Pinpoint the cell where the given text exists, returning its [x, y] midpoint coordinate. 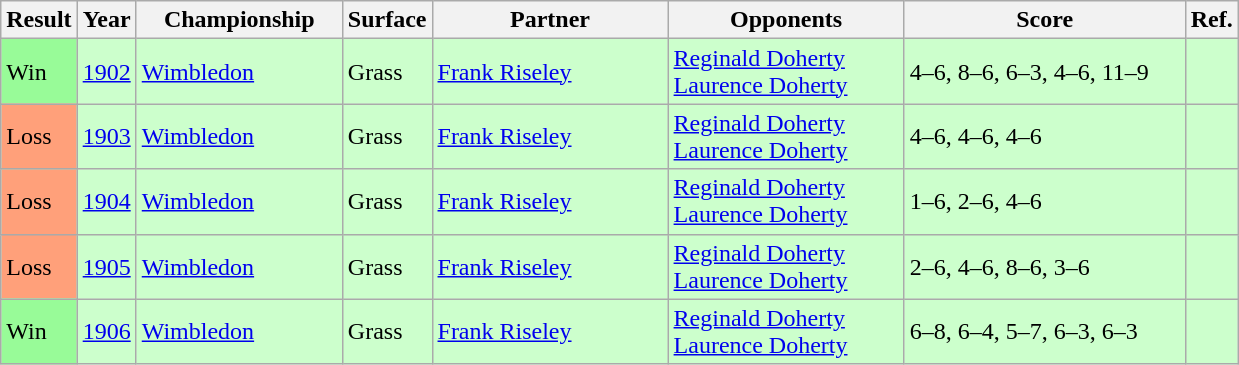
Ref. [1212, 20]
1902 [106, 72]
Result [39, 20]
Surface [387, 20]
2–6, 4–6, 8–6, 3–6 [1044, 266]
1–6, 2–6, 4–6 [1044, 202]
1904 [106, 202]
Year [106, 20]
1903 [106, 136]
4–6, 4–6, 4–6 [1044, 136]
Score [1044, 20]
4–6, 8–6, 6–3, 4–6, 11–9 [1044, 72]
Championship [239, 20]
1906 [106, 332]
6–8, 6–4, 5–7, 6–3, 6–3 [1044, 332]
1905 [106, 266]
Partner [550, 20]
Opponents [786, 20]
